Determine the [x, y] coordinate at the center of the cell enclosing the given text.  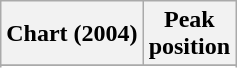
Peakposition [189, 34]
Chart (2004) [72, 34]
